From the cell containing the given text, extract its center point as (x, y) coordinate. 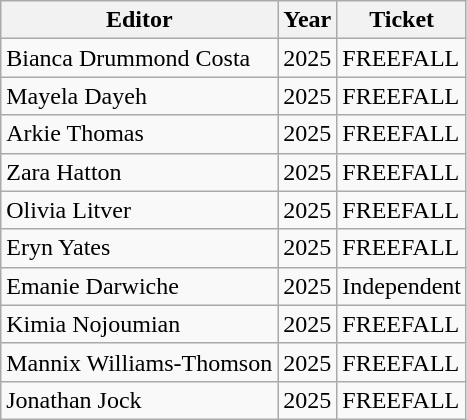
Bianca Drummond Costa (140, 58)
Zara Hatton (140, 172)
Eryn Yates (140, 248)
Emanie Darwiche (140, 286)
Kimia Nojoumian (140, 324)
Year (308, 20)
Mayela Dayeh (140, 96)
Olivia Litver (140, 210)
Ticket (402, 20)
Mannix Williams-Thomson (140, 362)
Independent (402, 286)
Arkie Thomas (140, 134)
Jonathan Jock (140, 400)
Editor (140, 20)
